Identify which cell holds the provided text, then report its (x, y) central coordinate. 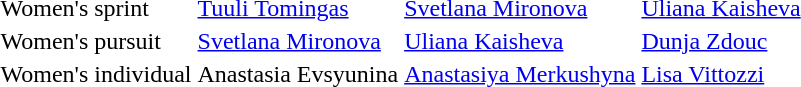
Uliana Kaisheva (520, 41)
Svetlana Mironova (298, 41)
